Capture the cell that displays the provided text and extract its (X, Y) central coordinate. 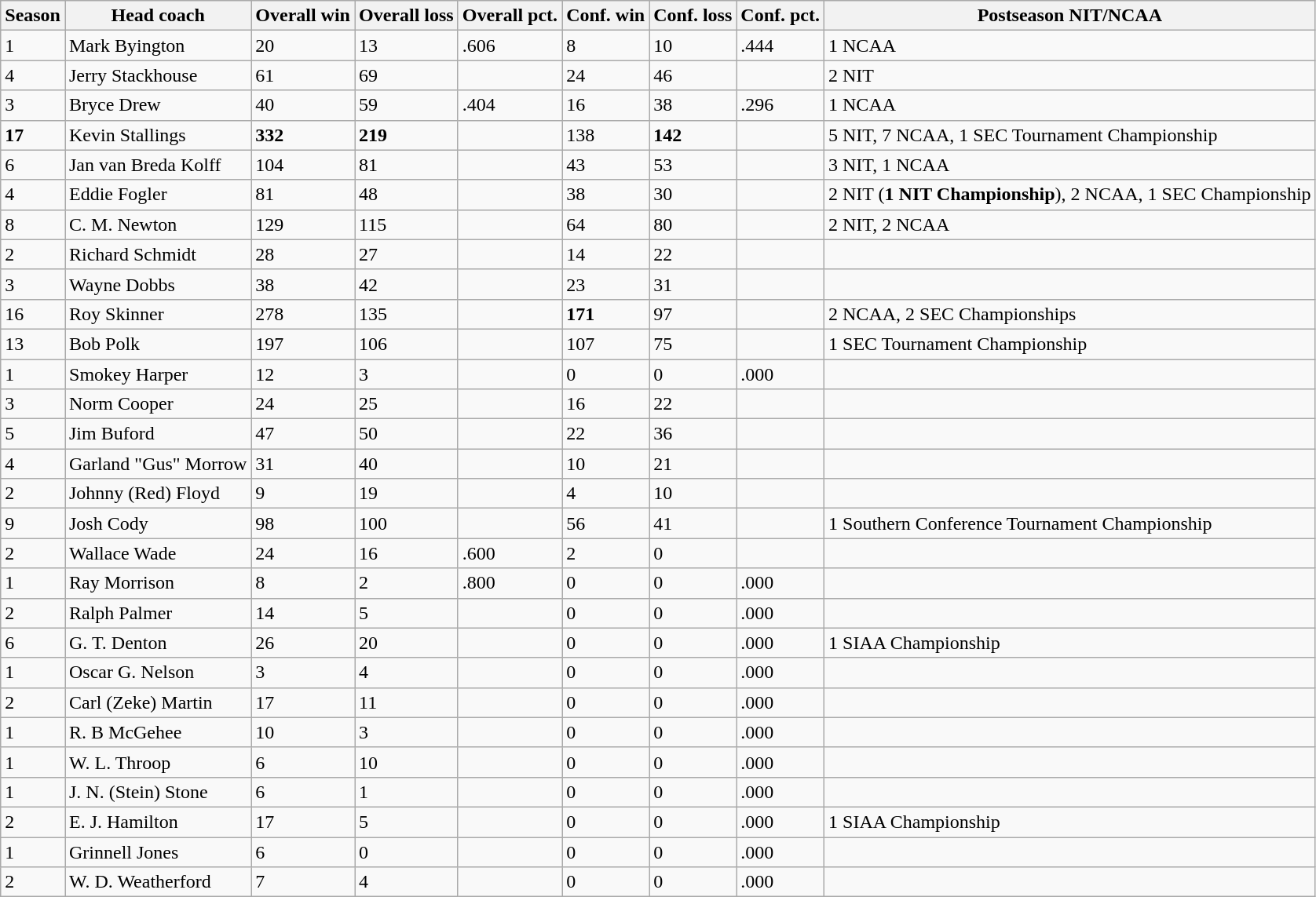
28 (303, 254)
2 NIT, 2 NCAA (1070, 224)
69 (407, 75)
197 (303, 344)
.600 (510, 553)
25 (407, 404)
Kevin Stallings (157, 135)
53 (693, 165)
138 (606, 135)
Roy Skinner (157, 314)
G. T. Denton (157, 643)
2 NIT (1 NIT Championship), 2 NCAA, 1 SEC Championship (1070, 195)
21 (693, 464)
Bryce Drew (157, 105)
107 (606, 344)
Ralph Palmer (157, 613)
2 NIT (1070, 75)
.444 (780, 46)
Johnny (Red) Floyd (157, 494)
Jim Buford (157, 434)
36 (693, 434)
11 (407, 702)
Oscar G. Nelson (157, 673)
3 NIT, 1 NCAA (1070, 165)
47 (303, 434)
27 (407, 254)
J. N. (Stein) Stone (157, 792)
1 Southern Conference Tournament Championship (1070, 523)
Ray Morrison (157, 583)
E. J. Hamilton (157, 822)
115 (407, 224)
Norm Cooper (157, 404)
80 (693, 224)
97 (693, 314)
104 (303, 165)
.606 (510, 46)
26 (303, 643)
43 (606, 165)
64 (606, 224)
Josh Cody (157, 523)
Conf. loss (693, 16)
30 (693, 195)
219 (407, 135)
Richard Schmidt (157, 254)
.404 (510, 105)
Overall pct. (510, 16)
61 (303, 75)
129 (303, 224)
56 (606, 523)
Jan van Breda Kolff (157, 165)
.296 (780, 105)
Bob Polk (157, 344)
135 (407, 314)
Smokey Harper (157, 374)
Wayne Dobbs (157, 284)
Mark Byington (157, 46)
142 (693, 135)
42 (407, 284)
W. L. Throop (157, 762)
C. M. Newton (157, 224)
1 SEC Tournament Championship (1070, 344)
Overall win (303, 16)
98 (303, 523)
75 (693, 344)
59 (407, 105)
.800 (510, 583)
23 (606, 284)
Conf. win (606, 16)
Eddie Fogler (157, 195)
Jerry Stackhouse (157, 75)
48 (407, 195)
100 (407, 523)
R. B McGehee (157, 732)
50 (407, 434)
106 (407, 344)
5 NIT, 7 NCAA, 1 SEC Tournament Championship (1070, 135)
W. D. Weatherford (157, 882)
46 (693, 75)
Wallace Wade (157, 553)
19 (407, 494)
Garland "Gus" Morrow (157, 464)
41 (693, 523)
Head coach (157, 16)
Grinnell Jones (157, 851)
12 (303, 374)
332 (303, 135)
171 (606, 314)
Overall loss (407, 16)
Postseason NIT/NCAA (1070, 16)
2 NCAA, 2 SEC Championships (1070, 314)
7 (303, 882)
278 (303, 314)
Carl (Zeke) Martin (157, 702)
Conf. pct. (780, 16)
Season (33, 16)
